Identify which cell holds the provided text, then report its [x, y] central coordinate. 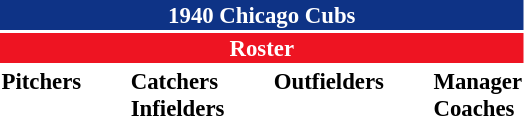
Roster [262, 48]
1940 Chicago Cubs [262, 15]
